Locate the cell with the specified text and output its (x, y) center coordinate. 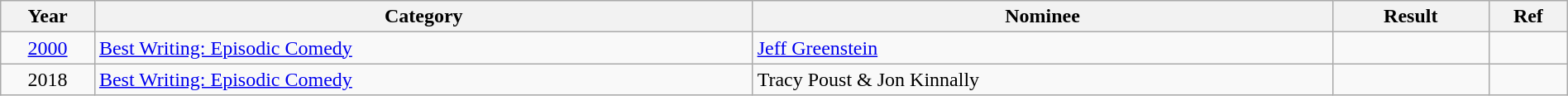
Category (423, 17)
Year (48, 17)
Nominee (1042, 17)
Ref (1528, 17)
Result (1411, 17)
2018 (48, 79)
Jeff Greenstein (1042, 48)
2000 (48, 48)
Tracy Poust & Jon Kinnally (1042, 79)
